Detect which cell encompasses the target text, then output its [x, y] center coordinate. 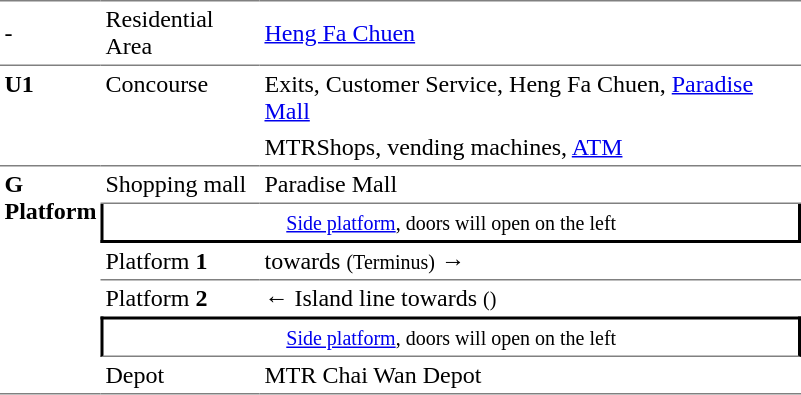
Residential Area [180, 33]
Platform 1 [180, 262]
Shopping mall [180, 185]
Depot [180, 376]
Platform 2 [180, 298]
GPlatform [50, 280]
Concourse [180, 116]
U1 [50, 116]
- [50, 33]
